Output the [x, y] coordinate of the center of the cell containing the given text.  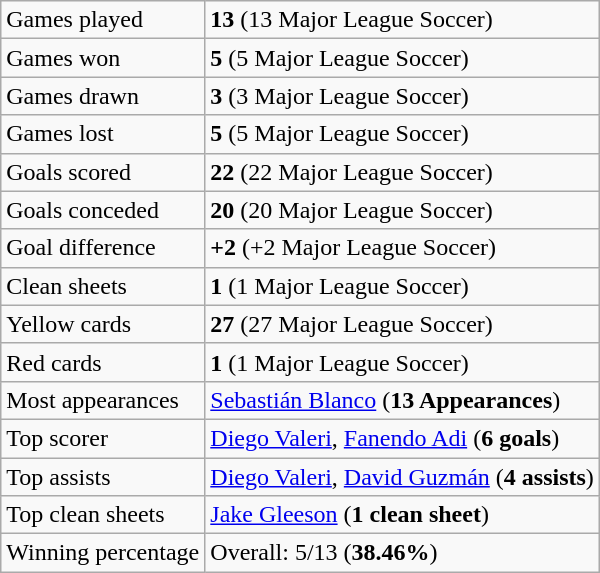
Winning percentage [103, 553]
27 (27 Major League Soccer) [402, 324]
Goals conceded [103, 210]
13 (13 Major League Soccer) [402, 20]
Clean sheets [103, 286]
Most appearances [103, 400]
Yellow cards [103, 324]
Red cards [103, 362]
Overall: 5/13 (38.46%) [402, 553]
Games played [103, 20]
Diego Valeri, David Guzmán (4 assists) [402, 477]
20 (20 Major League Soccer) [402, 210]
Games won [103, 58]
Goals scored [103, 172]
3 (3 Major League Soccer) [402, 96]
+2 (+2 Major League Soccer) [402, 248]
Diego Valeri, Fanendo Adi (6 goals) [402, 438]
Top assists [103, 477]
Top scorer [103, 438]
Sebastián Blanco (13 Appearances) [402, 400]
Games drawn [103, 96]
Jake Gleeson (1 clean sheet) [402, 515]
Top clean sheets [103, 515]
Games lost [103, 134]
Goal difference [103, 248]
22 (22 Major League Soccer) [402, 172]
